Extract the (x, y) coordinate from the center of the cell holding the provided text.  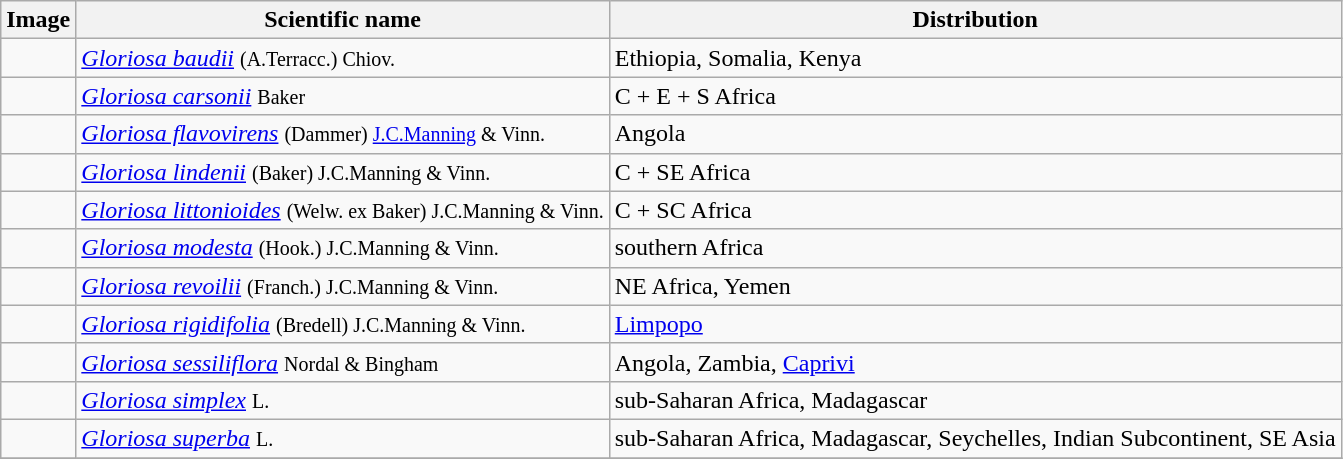
Gloriosa lindenii (Baker) J.C.Manning & Vinn. (342, 172)
Scientific name (342, 20)
C + SE Africa (975, 172)
NE Africa, Yemen (975, 286)
Gloriosa carsonii Baker (342, 96)
Angola, Zambia, Caprivi (975, 362)
Gloriosa modesta (Hook.) J.C.Manning & Vinn. (342, 248)
Distribution (975, 20)
Gloriosa revoilii (Franch.) J.C.Manning & Vinn. (342, 286)
sub-Saharan Africa, Madagascar, Seychelles, Indian Subcontinent, SE Asia (975, 438)
C + E + S Africa (975, 96)
southern Africa (975, 248)
Gloriosa sessiliflora Nordal & Bingham (342, 362)
Limpopo (975, 324)
Angola (975, 134)
Gloriosa superba L. (342, 438)
Gloriosa flavovirens (Dammer) J.C.Manning & Vinn. (342, 134)
sub-Saharan Africa, Madagascar (975, 400)
C + SC Africa (975, 210)
Gloriosa baudii (A.Terracc.) Chiov. (342, 58)
Ethiopia, Somalia, Kenya (975, 58)
Gloriosa simplex L. (342, 400)
Gloriosa rigidifolia (Bredell) J.C.Manning & Vinn. (342, 324)
Image (38, 20)
Gloriosa littonioides (Welw. ex Baker) J.C.Manning & Vinn. (342, 210)
